Output the (x, y) coordinate of the center of the cell containing the given text.  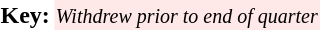
Withdrew prior to end of quarter (186, 15)
